Identify which cell holds the provided text, then report its [X, Y] central coordinate. 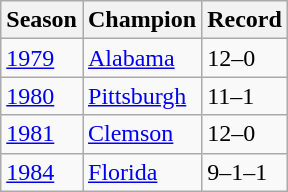
11–1 [245, 96]
1979 [42, 58]
Clemson [142, 134]
Record [245, 20]
Season [42, 20]
Alabama [142, 58]
1981 [42, 134]
9–1–1 [245, 172]
1984 [42, 172]
Champion [142, 20]
1980 [42, 96]
Florida [142, 172]
Pittsburgh [142, 96]
